From the cell containing the given text, extract its center point as [x, y] coordinate. 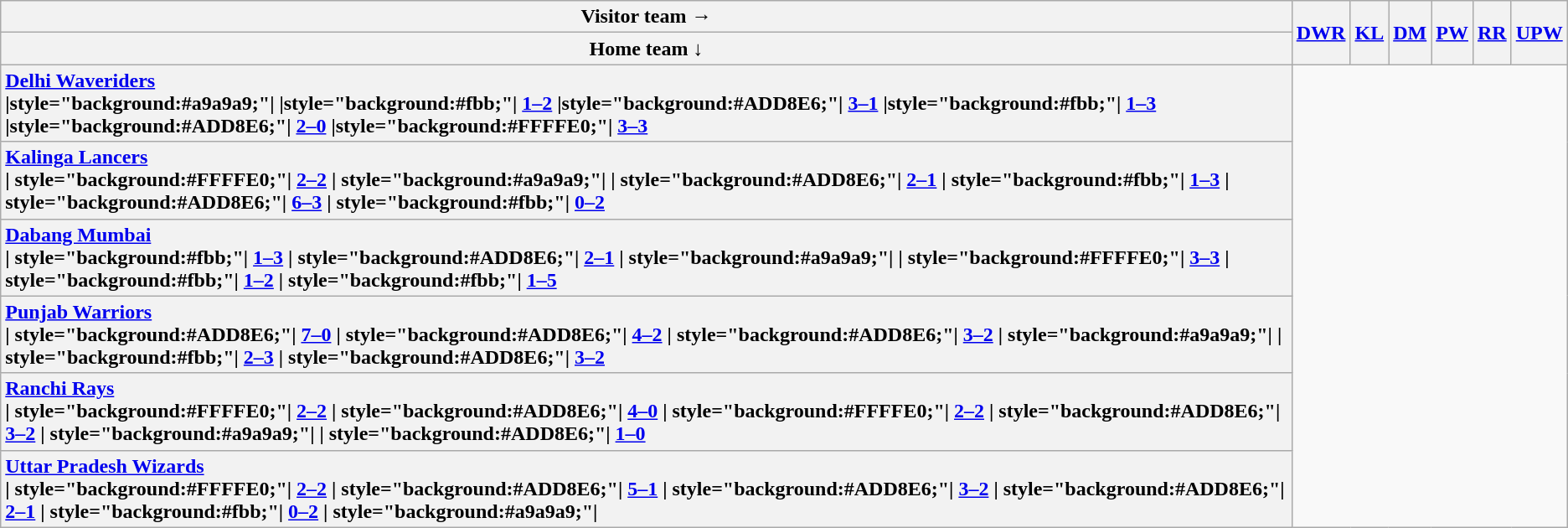
DM [1411, 33]
PW [1452, 33]
DWR [1321, 33]
Home team ↓ [647, 49]
Visitor team → [647, 17]
UPW [1540, 33]
KL [1369, 33]
RR [1492, 33]
